Extract the [X, Y] coordinate from the center of the cell holding the provided text.  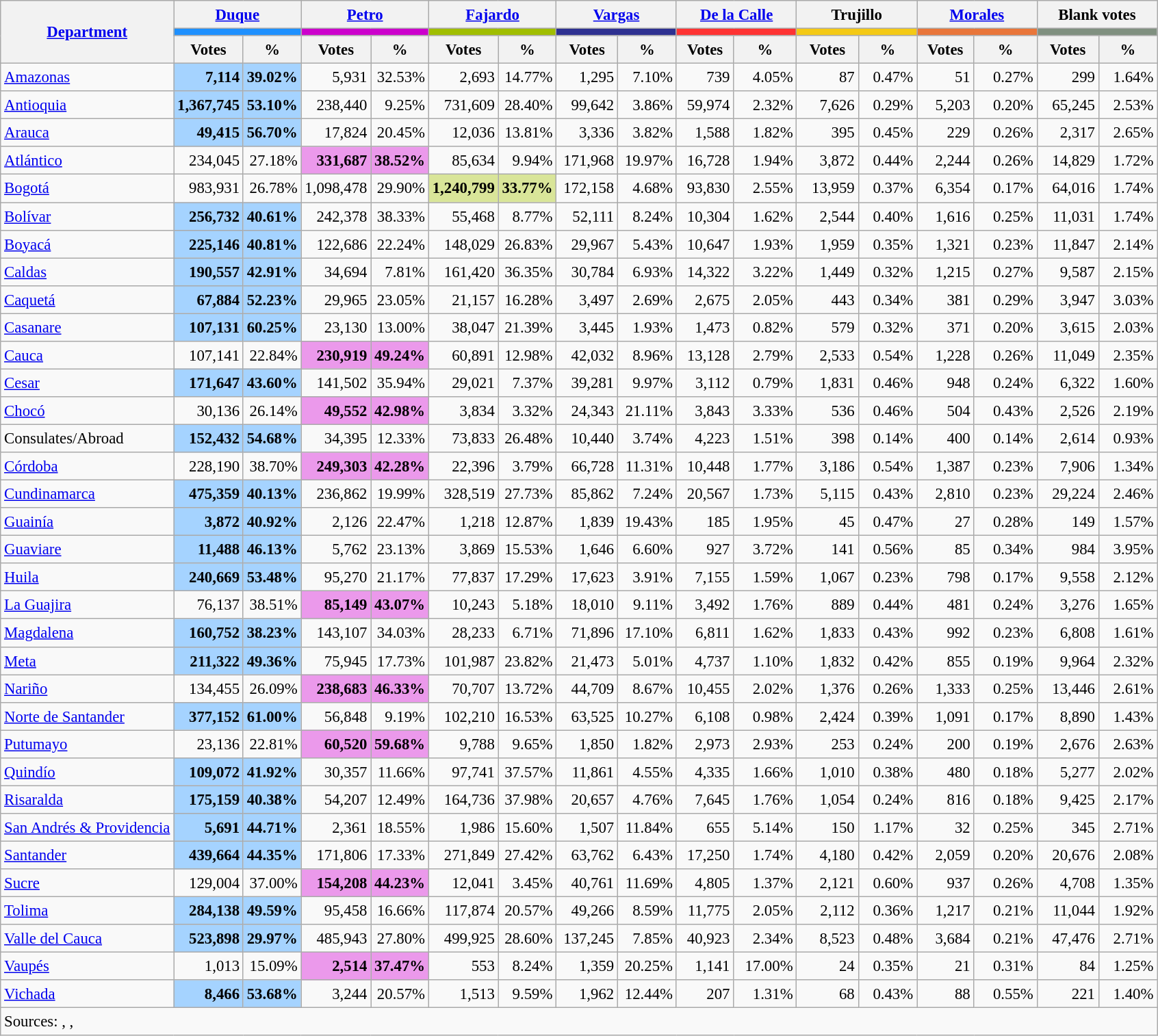
9,425 [1068, 799]
1,240,799 [463, 189]
3.86% [647, 105]
67,884 [209, 300]
53.48% [272, 578]
2.35% [1128, 356]
Sources: , , [579, 1022]
17.10% [647, 634]
1,831 [827, 383]
5,762 [336, 550]
3.74% [647, 438]
De la Calle [736, 15]
2.08% [1128, 855]
149 [1068, 521]
3,869 [463, 550]
4.55% [647, 772]
53.68% [272, 994]
21,157 [463, 300]
47,476 [1068, 939]
9.94% [527, 160]
11,488 [209, 550]
14,829 [1068, 160]
7,155 [705, 578]
26.14% [272, 411]
129,004 [209, 883]
1.57% [1128, 521]
29,967 [587, 244]
1.64% [1128, 78]
16.53% [527, 716]
102,210 [463, 716]
398 [827, 438]
27.42% [527, 855]
8,466 [209, 994]
37.98% [527, 799]
85 [946, 550]
2.65% [1128, 133]
2.03% [1128, 327]
2.12% [1128, 578]
1.66% [765, 772]
29,224 [1068, 494]
271,849 [463, 855]
22.81% [272, 744]
9.19% [400, 716]
190,557 [209, 272]
152,432 [209, 438]
1,295 [587, 78]
2.61% [1128, 688]
59,974 [705, 105]
0.93% [1128, 438]
Consulates/Abroad [88, 438]
1,473 [705, 327]
6,108 [705, 716]
499,925 [463, 939]
Magdalena [88, 634]
Putumayo [88, 744]
49,266 [587, 911]
1.94% [765, 160]
2.19% [1128, 411]
137,245 [587, 939]
12,036 [463, 133]
0.55% [1005, 994]
229 [946, 133]
7.37% [527, 383]
1,359 [587, 966]
984 [1068, 550]
2,059 [946, 855]
3.82% [647, 133]
37.57% [527, 772]
Amazonas [88, 78]
55,468 [463, 216]
2,675 [705, 300]
15.53% [527, 550]
200 [946, 744]
23.82% [527, 661]
1,387 [946, 467]
20.45% [400, 133]
38.70% [272, 467]
6.43% [647, 855]
85,862 [587, 494]
13.81% [527, 133]
Trujillo [857, 15]
Caquetá [88, 300]
5,277 [1068, 772]
27.80% [400, 939]
49,552 [336, 411]
3.33% [765, 411]
5.14% [765, 828]
38.51% [272, 605]
3.95% [1128, 550]
5,691 [209, 828]
13,446 [1068, 688]
12.98% [527, 356]
1,054 [827, 799]
46.13% [272, 550]
1,513 [463, 994]
1.73% [765, 494]
2,361 [336, 828]
13,128 [705, 356]
22.47% [400, 521]
0.28% [1005, 521]
1.25% [1128, 966]
211,322 [209, 661]
256,732 [209, 216]
1.72% [1128, 160]
Guainía [88, 521]
10,440 [587, 438]
2.46% [1128, 494]
739 [705, 78]
27.18% [272, 160]
46.33% [400, 688]
8.96% [647, 356]
2.53% [1128, 105]
7.81% [400, 272]
30,357 [336, 772]
1.17% [887, 828]
377,152 [209, 716]
21.39% [527, 327]
Vichada [88, 994]
12.44% [647, 994]
3,947 [1068, 300]
1.95% [765, 521]
44,709 [587, 688]
2,121 [827, 883]
0.40% [887, 216]
225,146 [209, 244]
2.63% [1128, 744]
40.13% [272, 494]
6,354 [946, 189]
84 [1068, 966]
37.47% [400, 966]
Antioquia [88, 105]
134,455 [209, 688]
4,180 [827, 855]
1,850 [587, 744]
798 [946, 578]
4,335 [705, 772]
7.85% [647, 939]
523,898 [209, 939]
40.81% [272, 244]
24 [827, 966]
249,303 [336, 467]
28.60% [527, 939]
1.43% [1128, 716]
4.68% [647, 189]
12,041 [463, 883]
40,923 [705, 939]
22.24% [400, 244]
49.24% [400, 356]
2,533 [827, 356]
32 [946, 828]
5.43% [647, 244]
42,032 [587, 356]
927 [705, 550]
17,250 [705, 855]
11,847 [1068, 244]
40.38% [272, 799]
2.79% [765, 356]
51 [946, 78]
8.59% [647, 911]
107,141 [209, 356]
2,693 [463, 78]
53.10% [272, 105]
207 [705, 994]
3,112 [705, 383]
8,523 [827, 939]
1,215 [946, 272]
49.36% [272, 661]
3,336 [587, 133]
12.49% [400, 799]
8.77% [527, 216]
228,190 [209, 467]
855 [946, 661]
19.43% [647, 521]
13.72% [527, 688]
43.60% [272, 383]
44.23% [400, 883]
1,013 [209, 966]
28.40% [527, 105]
40.92% [272, 521]
150 [827, 828]
1.60% [1128, 383]
0.38% [887, 772]
54.68% [272, 438]
3.32% [527, 411]
Chocó [88, 411]
1,367,745 [209, 105]
234,045 [209, 160]
20,567 [705, 494]
3.22% [765, 272]
1.61% [1128, 634]
85,634 [463, 160]
1,959 [827, 244]
1.31% [765, 994]
4.76% [647, 799]
35.94% [400, 383]
3,834 [463, 411]
2,112 [827, 911]
4,805 [705, 883]
1,588 [705, 133]
7.10% [647, 78]
1,986 [463, 828]
42.91% [272, 272]
20.25% [647, 966]
1.65% [1128, 605]
2,317 [1068, 133]
60,891 [463, 356]
Huila [88, 578]
56,848 [336, 716]
148,029 [463, 244]
1,333 [946, 688]
76,137 [209, 605]
Blank votes [1097, 15]
24,343 [587, 411]
95,458 [336, 911]
221 [1068, 994]
141,502 [336, 383]
4.05% [765, 78]
143,107 [336, 634]
60.25% [272, 327]
1,321 [946, 244]
99,642 [587, 105]
38.52% [400, 160]
12.87% [527, 521]
3,186 [827, 467]
Morales [977, 15]
75,945 [336, 661]
42.98% [400, 411]
54,207 [336, 799]
33.77% [527, 189]
1,218 [463, 521]
85,149 [336, 605]
101,987 [463, 661]
8,890 [1068, 716]
Norte de Santander [88, 716]
2.55% [765, 189]
1,832 [827, 661]
0.37% [887, 189]
Valle del Cauca [88, 939]
536 [827, 411]
175,159 [209, 799]
3.45% [527, 883]
3.03% [1128, 300]
1,141 [705, 966]
49.59% [272, 911]
San Andrés & Providencia [88, 828]
34,694 [336, 272]
52,111 [587, 216]
14,322 [705, 272]
1.59% [765, 578]
6,811 [705, 634]
26.09% [272, 688]
Sucre [88, 883]
2.15% [1128, 272]
63,525 [587, 716]
443 [827, 300]
11,049 [1068, 356]
12.33% [400, 438]
1.40% [1128, 994]
161,420 [463, 272]
731,609 [463, 105]
2,676 [1068, 744]
1,507 [587, 828]
1,217 [946, 911]
97,741 [463, 772]
9.59% [527, 994]
20,657 [587, 799]
4,737 [705, 661]
17,623 [587, 578]
29,965 [336, 300]
11,861 [587, 772]
Vaupés [88, 966]
21.11% [647, 411]
La Guajira [88, 605]
9,788 [463, 744]
Cauca [88, 356]
34.03% [400, 634]
3,843 [705, 411]
Guaviare [88, 550]
87 [827, 78]
328,519 [463, 494]
Duque [237, 15]
Risaralda [88, 799]
240,669 [209, 578]
1,839 [587, 521]
44.71% [272, 828]
Petro [365, 15]
63,762 [587, 855]
11,775 [705, 911]
22,396 [463, 467]
8.67% [647, 688]
40.61% [272, 216]
117,874 [463, 911]
2.17% [1128, 799]
6,808 [1068, 634]
11.69% [647, 883]
160,752 [209, 634]
2,810 [946, 494]
42.28% [400, 467]
107,131 [209, 327]
16.28% [527, 300]
32.53% [400, 78]
68 [827, 994]
11.84% [647, 828]
Tolima [88, 911]
Santander [88, 855]
0.98% [765, 716]
20,676 [1068, 855]
0.48% [887, 939]
172,158 [587, 189]
17.00% [765, 966]
481 [946, 605]
1,091 [946, 716]
29.97% [272, 939]
60,520 [336, 744]
889 [827, 605]
3,276 [1068, 605]
21,473 [587, 661]
70,707 [463, 688]
2.14% [1128, 244]
1.35% [1128, 883]
49,415 [209, 133]
9.11% [647, 605]
37.00% [272, 883]
1,646 [587, 550]
1.37% [765, 883]
3.72% [765, 550]
2,544 [827, 216]
236,862 [336, 494]
Department [88, 32]
9,558 [1068, 578]
66,728 [587, 467]
983,931 [209, 189]
3,244 [336, 994]
95,270 [336, 578]
10,448 [705, 467]
0.82% [765, 327]
13.00% [400, 327]
485,943 [336, 939]
475,359 [209, 494]
9,587 [1068, 272]
Atlántico [88, 160]
6.93% [647, 272]
0.56% [887, 550]
39,281 [587, 383]
3,492 [705, 605]
154,208 [336, 883]
23,130 [336, 327]
38.33% [400, 216]
141 [827, 550]
9.25% [400, 105]
5.01% [647, 661]
1,616 [946, 216]
1,098,478 [336, 189]
164,736 [463, 799]
4,223 [705, 438]
11.31% [647, 467]
26.48% [527, 438]
10,455 [705, 688]
3.79% [527, 467]
1.77% [765, 467]
1.51% [765, 438]
480 [946, 772]
14.77% [527, 78]
395 [827, 133]
2,526 [1068, 411]
Arauca [88, 133]
44.35% [272, 855]
2.93% [765, 744]
1,010 [827, 772]
10,243 [463, 605]
253 [827, 744]
171,806 [336, 855]
1,833 [827, 634]
17.73% [400, 661]
3.91% [647, 578]
28,233 [463, 634]
371 [946, 327]
1.92% [1128, 911]
2,424 [827, 716]
23,136 [209, 744]
0.45% [887, 133]
2,614 [1068, 438]
9,964 [1068, 661]
18,010 [587, 605]
43.07% [400, 605]
937 [946, 883]
439,664 [209, 855]
9.65% [527, 744]
17,824 [336, 133]
71,896 [587, 634]
Bogotá [88, 189]
5.18% [527, 605]
10.27% [647, 716]
Nariño [88, 688]
16.66% [400, 911]
7,626 [827, 105]
26.83% [527, 244]
185 [705, 521]
5,203 [946, 105]
579 [827, 327]
64,016 [1068, 189]
345 [1068, 828]
29.90% [400, 189]
1.34% [1128, 467]
238,440 [336, 105]
1,962 [587, 994]
61.00% [272, 716]
40,761 [587, 883]
13,959 [827, 189]
29,021 [463, 383]
34,395 [336, 438]
Bolívar [88, 216]
5,115 [827, 494]
19.97% [647, 160]
2,126 [336, 521]
284,138 [209, 911]
59.68% [400, 744]
45 [827, 521]
11.66% [400, 772]
0.39% [887, 716]
1,067 [827, 578]
22.84% [272, 356]
2,514 [336, 966]
504 [946, 411]
17.29% [527, 578]
15.60% [527, 828]
1,449 [827, 272]
Cundinamarca [88, 494]
0.36% [887, 911]
3,445 [587, 327]
Meta [88, 661]
11,031 [1068, 216]
Fajardo [492, 15]
41.92% [272, 772]
65,245 [1068, 105]
400 [946, 438]
39.02% [272, 78]
816 [946, 799]
0.79% [765, 383]
6.71% [527, 634]
Caldas [88, 272]
7,906 [1068, 467]
19.99% [400, 494]
2.34% [765, 939]
21 [946, 966]
15.09% [272, 966]
73,833 [463, 438]
381 [946, 300]
16,728 [705, 160]
52.23% [272, 300]
Vargas [617, 15]
3,615 [1068, 327]
30,136 [209, 411]
17.33% [400, 855]
10,647 [705, 244]
38,047 [463, 327]
299 [1068, 78]
1.10% [765, 661]
242,378 [336, 216]
10,304 [705, 216]
23.13% [400, 550]
948 [946, 383]
2.69% [647, 300]
0.31% [1005, 966]
27.73% [527, 494]
1,228 [946, 356]
77,837 [463, 578]
11,044 [1068, 911]
171,647 [209, 383]
23.05% [400, 300]
3,497 [587, 300]
6,322 [1068, 383]
36.35% [527, 272]
4,708 [1068, 883]
2,973 [705, 744]
2,244 [946, 160]
26.78% [272, 189]
5,931 [336, 78]
Boyacá [88, 244]
21.17% [400, 578]
Córdoba [88, 467]
238,683 [336, 688]
Quindío [88, 772]
88 [946, 994]
171,968 [587, 160]
38.23% [272, 634]
3,684 [946, 939]
122,686 [336, 244]
331,687 [336, 160]
1,376 [827, 688]
7,114 [209, 78]
56.70% [272, 133]
9.97% [647, 383]
6.60% [647, 550]
27 [946, 521]
230,919 [336, 356]
18.55% [400, 828]
Cesar [88, 383]
93,830 [705, 189]
7,645 [705, 799]
Casanare [88, 327]
992 [946, 634]
30,784 [587, 272]
7.24% [647, 494]
655 [705, 828]
0.60% [887, 883]
109,072 [209, 772]
553 [463, 966]
